Extract the [x, y] coordinate from the center of the cell holding the provided text.  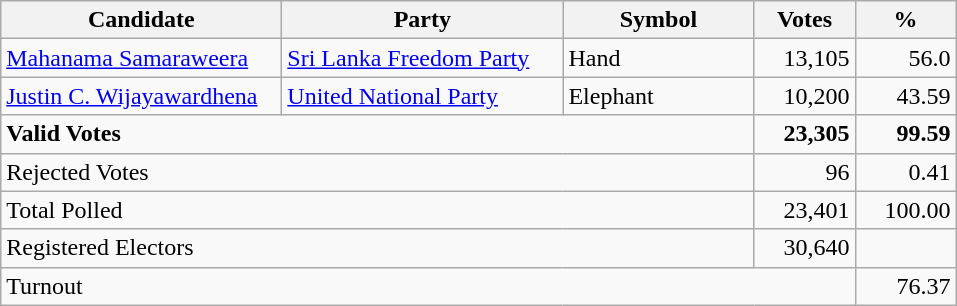
Votes [804, 20]
Valid Votes [378, 134]
Mahanama Samaraweera [142, 58]
96 [804, 172]
0.41 [906, 172]
Symbol [658, 20]
Candidate [142, 20]
30,640 [804, 248]
76.37 [906, 286]
13,105 [804, 58]
10,200 [804, 96]
Hand [658, 58]
% [906, 20]
Elephant [658, 96]
United National Party [422, 96]
99.59 [906, 134]
Total Polled [378, 210]
56.0 [906, 58]
100.00 [906, 210]
Registered Electors [378, 248]
Justin C. Wijayawardhena [142, 96]
23,401 [804, 210]
Sri Lanka Freedom Party [422, 58]
43.59 [906, 96]
Party [422, 20]
23,305 [804, 134]
Rejected Votes [378, 172]
Turnout [428, 286]
